Identify which cell holds the provided text, then report its [X, Y] central coordinate. 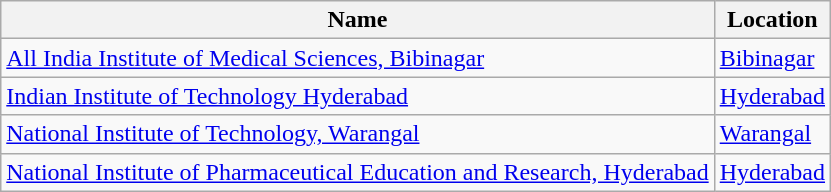
Indian Institute of Technology Hyderabad [358, 96]
National Institute of Pharmaceutical Education and Research, Hyderabad [358, 172]
Name [358, 20]
All India Institute of Medical Sciences, Bibinagar [358, 58]
Warangal [772, 134]
Bibinagar [772, 58]
National Institute of Technology, Warangal [358, 134]
Location [772, 20]
